Extract the (x, y) coordinate from the center of the cell holding the provided text.  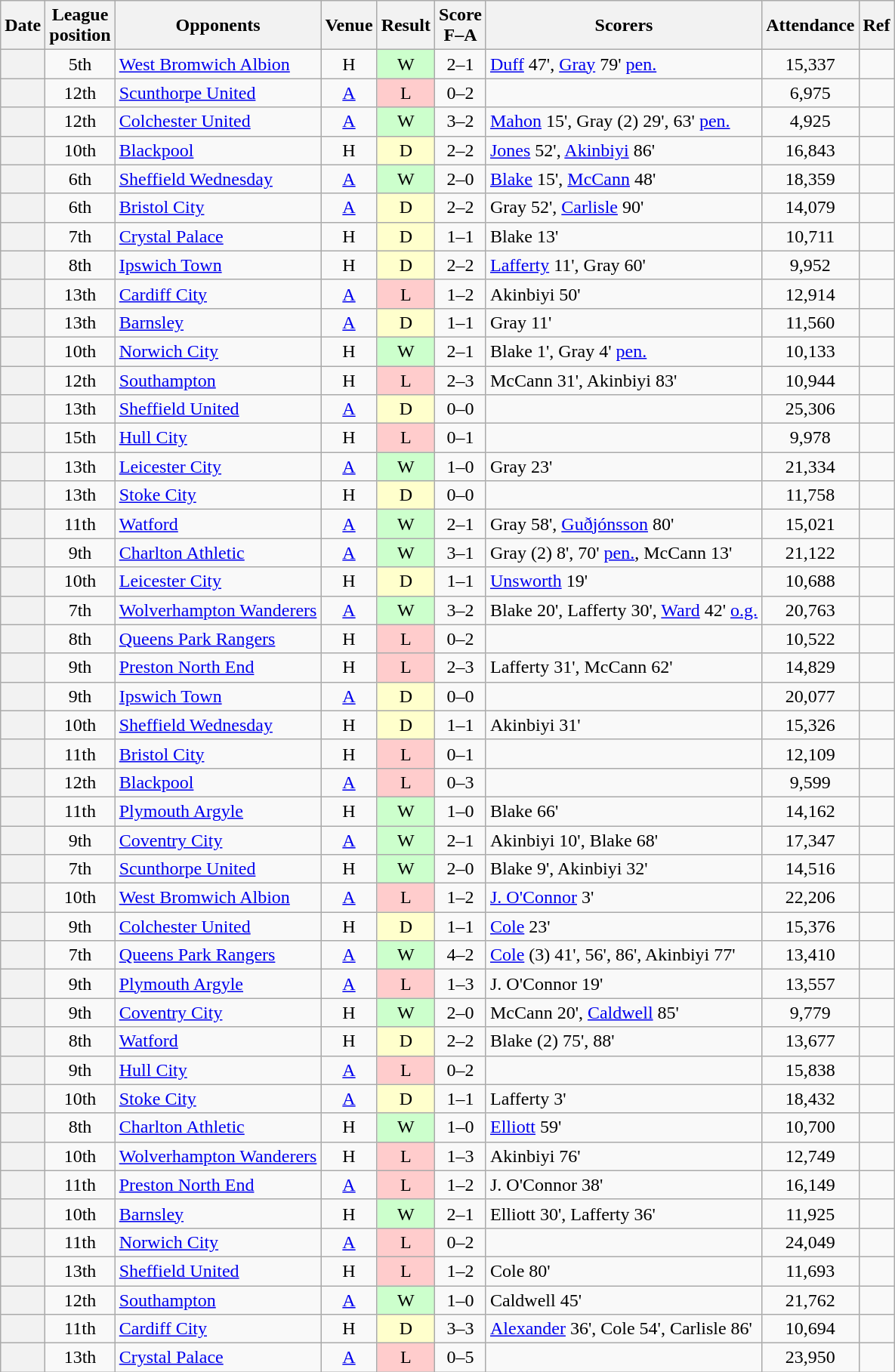
13,410 (810, 955)
23,950 (810, 1358)
Akinbiyi 50' (624, 294)
13,677 (810, 1041)
Result (406, 26)
10,133 (810, 351)
Duff 47', Gray 79' pen. (624, 64)
Cole 23' (624, 926)
Blake 13' (624, 236)
11,758 (810, 495)
4–2 (461, 955)
12,914 (810, 294)
12,749 (810, 1156)
Cole 80' (624, 1271)
Cole (3) 41', 56', 86', Akinbiyi 77' (624, 955)
Gray 52', Carlisle 90' (624, 208)
Lafferty 31', McCann 62' (624, 668)
Date (23, 26)
15,021 (810, 524)
3–3 (461, 1329)
McCann 31', Akinbiyi 83' (624, 380)
20,763 (810, 610)
Unsworth 19' (624, 581)
Caldwell 45' (624, 1300)
14,079 (810, 208)
14,162 (810, 811)
16,843 (810, 150)
10,944 (810, 380)
Gray 58', Guðjónsson 80' (624, 524)
9,952 (810, 265)
10,688 (810, 581)
Alexander 36', Cole 54', Carlisle 86' (624, 1329)
10,711 (810, 236)
18,359 (810, 179)
12,109 (810, 754)
Leagueposition (80, 26)
14,516 (810, 869)
McCann 20', Caldwell 85' (624, 1013)
11,925 (810, 1213)
24,049 (810, 1242)
6,975 (810, 93)
Ref (876, 26)
10,522 (810, 639)
Blake 20', Lafferty 30', Ward 42' o.g. (624, 610)
15,838 (810, 1070)
J. O'Connor 3' (624, 898)
20,077 (810, 696)
Scorers (624, 26)
10,694 (810, 1329)
0–5 (461, 1358)
3–1 (461, 553)
0–3 (461, 782)
11,560 (810, 322)
18,432 (810, 1099)
Gray 11' (624, 322)
Akinbiyi 31' (624, 725)
22,206 (810, 898)
Akinbiyi 76' (624, 1156)
Blake 66' (624, 811)
21,122 (810, 553)
Blake 15', McCann 48' (624, 179)
Elliott 59' (624, 1127)
15,376 (810, 926)
9,779 (810, 1013)
Opponents (218, 26)
15,337 (810, 64)
16,149 (810, 1185)
17,347 (810, 840)
J. O'Connor 38' (624, 1185)
Gray 23' (624, 467)
21,334 (810, 467)
15,326 (810, 725)
ScoreF–A (461, 26)
Venue (349, 26)
Blake (2) 75', 88' (624, 1041)
Gray (2) 8', 70' pen., McCann 13' (624, 553)
Jones 52', Akinbiyi 86' (624, 150)
21,762 (810, 1300)
5th (80, 64)
Lafferty 11', Gray 60' (624, 265)
Blake 9', Akinbiyi 32' (624, 869)
9,599 (810, 782)
Blake 1', Gray 4' pen. (624, 351)
25,306 (810, 409)
Attendance (810, 26)
Elliott 30', Lafferty 36' (624, 1213)
Akinbiyi 10', Blake 68' (624, 840)
Lafferty 3' (624, 1099)
14,829 (810, 668)
15th (80, 438)
13,557 (810, 984)
J. O'Connor 19' (624, 984)
10,700 (810, 1127)
4,925 (810, 122)
Mahon 15', Gray (2) 29', 63' pen. (624, 122)
9,978 (810, 438)
11,693 (810, 1271)
